Search for the cell housing the specified text and yield its (X, Y) center coordinate. 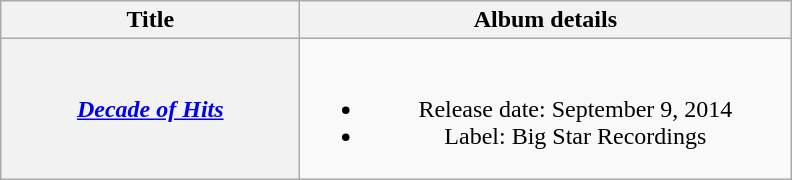
Release date: September 9, 2014Label: Big Star Recordings (546, 109)
Title (150, 20)
Decade of Hits (150, 109)
Album details (546, 20)
